Identify which cell holds the provided text, then report its (x, y) central coordinate. 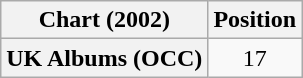
Position (255, 20)
17 (255, 58)
UK Albums (OCC) (104, 58)
Chart (2002) (104, 20)
